Provide the (x, y) coordinate of the cell's center where the given text is located.  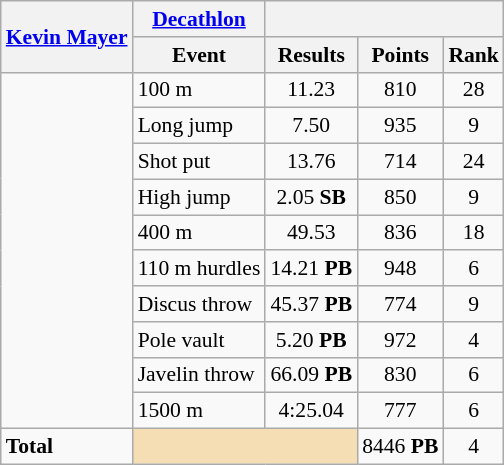
774 (400, 304)
18 (474, 233)
Shot put (200, 162)
Long jump (200, 126)
8446 PB (400, 447)
714 (400, 162)
4:25.04 (311, 411)
45.37 PB (311, 304)
935 (400, 126)
2.05 SB (311, 197)
110 m hurdles (200, 269)
850 (400, 197)
Discus throw (200, 304)
Results (311, 55)
7.50 (311, 126)
836 (400, 233)
Pole vault (200, 340)
5.20 PB (311, 340)
Total (67, 447)
830 (400, 375)
972 (400, 340)
13.76 (311, 162)
Javelin throw (200, 375)
14.21 PB (311, 269)
24 (474, 162)
49.53 (311, 233)
High jump (200, 197)
810 (400, 90)
Event (200, 55)
Kevin Mayer (67, 36)
1500 m (200, 411)
28 (474, 90)
Rank (474, 55)
948 (400, 269)
100 m (200, 90)
11.23 (311, 90)
66.09 PB (311, 375)
Decathlon (200, 19)
Points (400, 55)
777 (400, 411)
400 m (200, 233)
